Search for the cell housing the specified text and yield its (x, y) center coordinate. 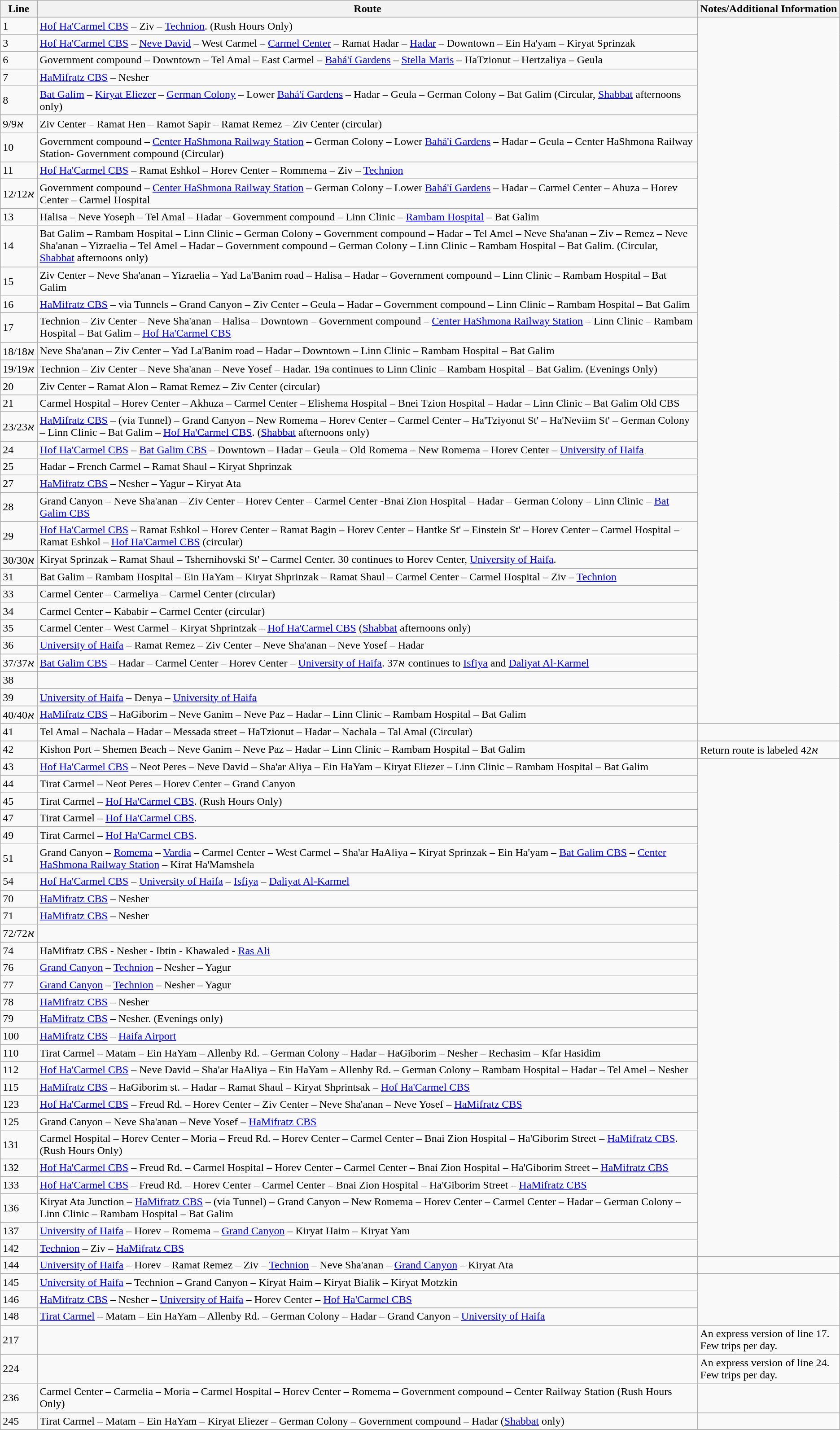
Hadar – French Carmel – Ramat Shaul – Kiryat Shprinzak (367, 467)
Hof Ha'Carmel CBS – Neve David – West Carmel – Carmel Center – Ramat Hadar – Hadar – Downtown – Ein Ha'yam – Kiryat Sprinzak (367, 43)
37/37א (19, 663)
Technion – Ziv Center – Neve Sha'anan – Neve Yosef – Hadar. 19a continues to Linn Clinic – Rambam Hospital – Bat Galim. (Evenings Only) (367, 369)
An express version of line 24. Few trips per day. (769, 1369)
47 (19, 818)
23/23א (19, 426)
41 (19, 732)
Grand Canyon – Neve Sha'anan – Neve Yosef – HaMifratz CBS (367, 1121)
12/12א (19, 194)
Bat Galim CBS – Hadar – Carmel Center – Horev Center – University of Haifa. 37א continues to Isfiya and Daliyat Al-Karmel (367, 663)
132 (19, 1167)
224 (19, 1369)
25 (19, 467)
51 (19, 858)
An express version of line 17. Few trips per day. (769, 1339)
43 (19, 767)
University of Haifa – Denya – University of Haifa (367, 697)
University of Haifa – Ramat Remez – Ziv Center – Neve Sha'anan – Neve Yosef – Hadar (367, 645)
40/40א (19, 715)
71 (19, 916)
74 (19, 951)
100 (19, 1036)
78 (19, 1002)
20 (19, 386)
112 (19, 1070)
Ziv Center – Ramat Hen – Ramot Sapir – Ramat Remez – Ziv Center (circular) (367, 124)
HaMifratz CBS - Nesher - Ibtin - Khawaled - Ras Ali (367, 951)
HaMifratz CBS – Nesher. (Evenings only) (367, 1019)
Bat Galim – Kiryat Eliezer – German Colony – Lower Bahá'í Gardens – Hadar – Geula – German Colony – Bat Galim (Circular, Shabbat afternoons only) (367, 101)
145 (19, 1282)
110 (19, 1053)
Hof Ha'Carmel CBS – University of Haifa – Isfiya – Daliyat Al-Karmel (367, 882)
Carmel Center – Carmeliya – Carmel Center (circular) (367, 594)
Route (367, 9)
148 (19, 1316)
7 (19, 77)
Hof Ha'Carmel CBS – Neve David – Sha'ar HaAliya – Ein HaYam – Allenby Rd. – German Colony – Rambam Hospital – Hadar – Tel Amel – Nesher (367, 1070)
Carmel Hospital – Horev Center – Akhuza – Carmel Center – Elishema Hospital – Bnei Tzion Hospital – Hadar – Linn Clinic – Bat Galim Old CBS (367, 403)
49 (19, 835)
115 (19, 1087)
Ziv Center – Ramat Alon – Ramat Remez – Ziv Center (circular) (367, 386)
14 (19, 246)
72/72א (19, 933)
Ziv Center – Neve Sha'anan – Yizraelia – Yad La'Banim road – Halisa – Hadar – Government compound – Linn Clinic – Rambam Hospital – Bat Galim (367, 281)
36 (19, 645)
Return route is labeled 42א (769, 750)
Neve Sha'anan – Ziv Center – Yad La'Banim road – Hadar – Downtown – Linn Clinic – Rambam Hospital – Bat Galim (367, 351)
Grand Canyon – Neve Sha'anan – Ziv Center – Horev Center – Carmel Center -Bnai Zion Hospital – Hadar – German Colony – Linn Clinic – Bat Galim CBS (367, 507)
Tirat Carmel – Matam – Ein HaYam – Kiryat Eliezer – German Colony – Government compound – Hadar (Shabbat only) (367, 1421)
38 (19, 680)
Hof Ha'Carmel CBS – Freud Rd. – Horev Center – Carmel Center – Bnai Zion Hospital – Ha'Giborim Street – HaMifratz CBS (367, 1184)
10 (19, 147)
142 (19, 1248)
76 (19, 968)
131 (19, 1145)
17 (19, 328)
Hof Ha'Carmel CBS – Freud Rd. – Carmel Hospital – Horev Center – Carmel Center – Bnai Zion Hospital – Ha'Giborim Street – HaMifratz CBS (367, 1167)
Carmel Center – Kababir – Carmel Center (circular) (367, 611)
Tel Amal – Nachala – Hadar – Messada street – HaTzionut – Hadar – Nachala – Tal Amal (Circular) (367, 732)
217 (19, 1339)
77 (19, 985)
Kishon Port – Shemen Beach – Neve Ganim – Neve Paz – Hadar – Linn Clinic – Rambam Hospital – Bat Galim (367, 750)
Kiryat Sprinzak – Ramat Shaul – Tshernihovski St' – Carmel Center. 30 continues to Horev Center, University of Haifa. (367, 560)
123 (19, 1104)
13 (19, 217)
Hof Ha'Carmel CBS – Neot Peres – Neve David – Sha'ar Aliya – Ein HaYam – Kiryat Eliezer – Linn Clinic – Rambam Hospital – Bat Galim (367, 767)
3 (19, 43)
8 (19, 101)
Tirat Carmel – Matam – Ein HaYam – Allenby Rd. – German Colony – Hadar – Grand Canyon – University of Haifa (367, 1316)
33 (19, 594)
Tirat Carmel – Neot Peres – Horev Center – Grand Canyon (367, 784)
125 (19, 1121)
University of Haifa – Horev – Romema – Grand Canyon – Kiryat Haim – Kiryat Yam (367, 1231)
236 (19, 1398)
16 (19, 304)
Tirat Carmel – Hof Ha'Carmel CBS. (Rush Hours Only) (367, 801)
54 (19, 882)
HaMifratz CBS – Nesher – University of Haifa – Horev Center – Hof Ha'Carmel CBS (367, 1299)
28 (19, 507)
HaMifratz CBS – HaGiborim – Neve Ganim – Neve Paz – Hadar – Linn Clinic – Rambam Hospital – Bat Galim (367, 715)
27 (19, 484)
9/9א (19, 124)
HaMifratz CBS – via Tunnels – Grand Canyon – Ziv Center – Geula – Hadar – Government compound – Linn Clinic – Rambam Hospital – Bat Galim (367, 304)
21 (19, 403)
39 (19, 697)
Tirat Carmel – Matam – Ein HaYam – Allenby Rd. – German Colony – Hadar – HaGiborim – Nesher – Rechasim – Kfar Hasidim (367, 1053)
Government compound – Downtown – Tel Amal – East Carmel – Bahá'í Gardens – Stella Maris – HaTzionut – Hertzaliya – Geula (367, 60)
Technion – Ziv – HaMifratz CBS (367, 1248)
Notes/Additional Information (769, 9)
Hof Ha'Carmel CBS – Freud Rd. – Horev Center – Ziv Center – Neve Sha'anan – Neve Yosef – HaMifratz CBS (367, 1104)
29 (19, 536)
18/18א (19, 351)
34 (19, 611)
HaMifratz CBS – HaGiborim st. – Hadar – Ramat Shaul – Kiryat Shprintsak – Hof Ha'Carmel CBS (367, 1087)
Bat Galim – Rambam Hospital – Ein HaYam – Kiryat Shprinzak – Ramat Shaul – Carmel Center – Carmel Hospital – Ziv – Technion (367, 577)
HaMifratz CBS – Nesher – Yagur – Kiryat Ata (367, 484)
University of Haifa – Technion – Grand Canyon – Kiryat Haim – Kiryat Bialik – Kiryat Motzkin (367, 1282)
146 (19, 1299)
144 (19, 1265)
15 (19, 281)
133 (19, 1184)
6 (19, 60)
Hof Ha'Carmel CBS – Ziv – Technion. (Rush Hours Only) (367, 26)
136 (19, 1208)
79 (19, 1019)
University of Haifa – Horev – Ramat Remez – Ziv – Technion – Neve Sha'anan – Grand Canyon – Kiryat Ata (367, 1265)
44 (19, 784)
Halisa – Neve Yoseph – Tel Amal – Hadar – Government compound – Linn Clinic – Rambam Hospital – Bat Galim (367, 217)
Carmel Center – Carmelia – Moria – Carmel Hospital – Horev Center – Romema – Government compound – Center Railway Station (Rush Hours Only) (367, 1398)
45 (19, 801)
35 (19, 628)
42 (19, 750)
19/19א (19, 369)
Line (19, 9)
Hof Ha'Carmel CBS – Ramat Eshkol – Horev Center – Rommema – Ziv – Technion (367, 171)
1 (19, 26)
30/30א (19, 560)
70 (19, 899)
31 (19, 577)
24 (19, 449)
11 (19, 171)
Carmel Center – West Carmel – Kiryat Shprintzak – Hof Ha'Carmel CBS (Shabbat afternoons only) (367, 628)
Hof Ha'Carmel CBS – Bat Galim CBS – Downtown – Hadar – Geula – Old Romema – New Romema – Horev Center – University of Haifa (367, 449)
137 (19, 1231)
245 (19, 1421)
HaMifratz CBS – Haifa Airport (367, 1036)
